Provide the [X, Y] coordinate of the cell's center where the given text is located.  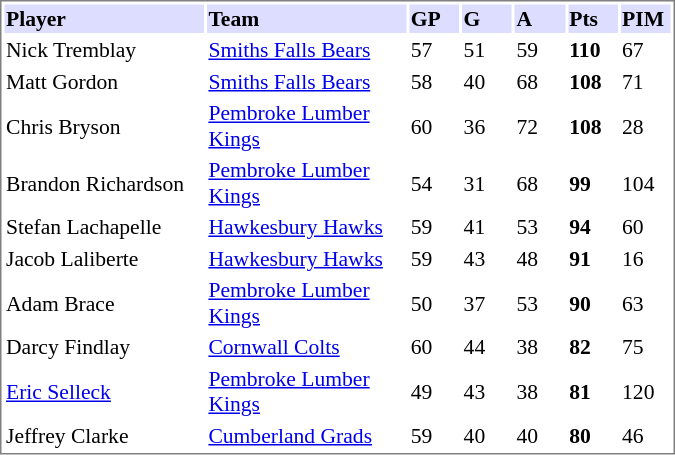
Cumberland Grads [306, 436]
63 [646, 303]
58 [434, 82]
44 [487, 347]
Player [104, 18]
110 [593, 50]
82 [593, 347]
41 [487, 227]
81 [593, 391]
28 [646, 126]
G [487, 18]
54 [434, 183]
A [540, 18]
Cornwall Colts [306, 347]
31 [487, 183]
120 [646, 391]
80 [593, 436]
Eric Selleck [104, 391]
GP [434, 18]
Adam Brace [104, 303]
Matt Gordon [104, 82]
Team [306, 18]
90 [593, 303]
99 [593, 183]
94 [593, 227]
16 [646, 258]
36 [487, 126]
37 [487, 303]
Jeffrey Clarke [104, 436]
Nick Tremblay [104, 50]
46 [646, 436]
51 [487, 50]
48 [540, 258]
49 [434, 391]
104 [646, 183]
72 [540, 126]
Stefan Lachapelle [104, 227]
Chris Bryson [104, 126]
91 [593, 258]
71 [646, 82]
67 [646, 50]
Darcy Findlay [104, 347]
57 [434, 50]
PIM [646, 18]
Brandon Richardson [104, 183]
Pts [593, 18]
50 [434, 303]
Jacob Laliberte [104, 258]
75 [646, 347]
